For the text-containing cell, return its midpoint in [X, Y] coordinate format. 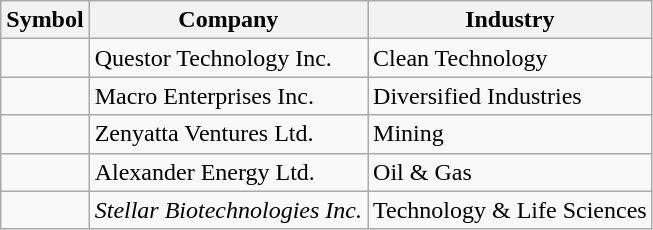
Symbol [45, 20]
Macro Enterprises Inc. [228, 96]
Alexander Energy Ltd. [228, 172]
Zenyatta Ventures Ltd. [228, 134]
Questor Technology Inc. [228, 58]
Clean Technology [510, 58]
Diversified Industries [510, 96]
Technology & Life Sciences [510, 210]
Oil & Gas [510, 172]
Industry [510, 20]
Mining [510, 134]
Stellar Biotechnologies Inc. [228, 210]
Company [228, 20]
